Output the [X, Y] coordinate of the center of the cell containing the given text.  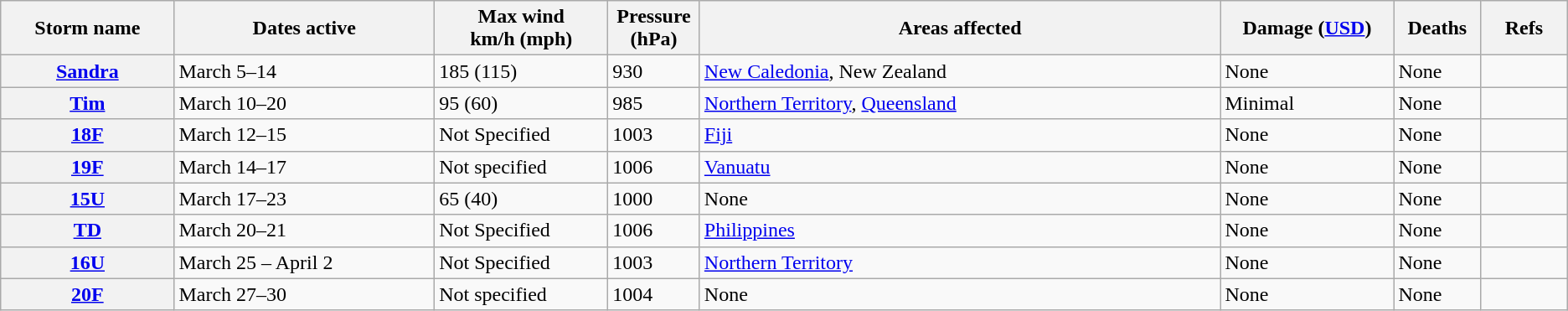
18F [87, 135]
1004 [654, 294]
Storm name [87, 29]
Fiji [960, 135]
Max windkm/h (mph) [521, 29]
20F [87, 294]
95 (60) [521, 103]
New Caledonia, New Zealand [960, 71]
Philippines [960, 231]
Vanuatu [960, 167]
Minimal [1307, 103]
Damage (USD) [1307, 29]
Pressure(hPa) [654, 29]
15U [87, 199]
March 20–21 [305, 231]
985 [654, 103]
March 27–30 [305, 294]
Tim [87, 103]
March 17–23 [305, 199]
Northern Territory, Queensland [960, 103]
19F [87, 167]
1000 [654, 199]
Deaths [1437, 29]
March 14–17 [305, 167]
16U [87, 262]
Sandra [87, 71]
TD [87, 231]
Refs [1524, 29]
930 [654, 71]
Northern Territory [960, 262]
185 (115) [521, 71]
Areas affected [960, 29]
March 25 – April 2 [305, 262]
March 5–14 [305, 71]
65 (40) [521, 199]
Dates active [305, 29]
March 10–20 [305, 103]
March 12–15 [305, 135]
